Search for the cell housing the specified text and yield its (X, Y) center coordinate. 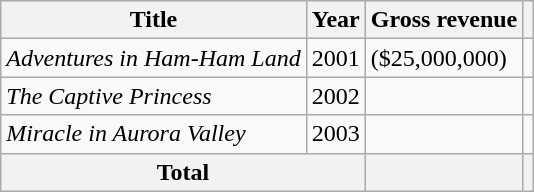
Gross revenue (444, 20)
Adventures in Ham-Ham Land (154, 58)
2001 (336, 58)
2002 (336, 96)
Year (336, 20)
2003 (336, 134)
Miracle in Aurora Valley (154, 134)
Title (154, 20)
The Captive Princess (154, 96)
Total (184, 172)
($25,000,000) (444, 58)
